Identify which cell holds the provided text, then report its (X, Y) central coordinate. 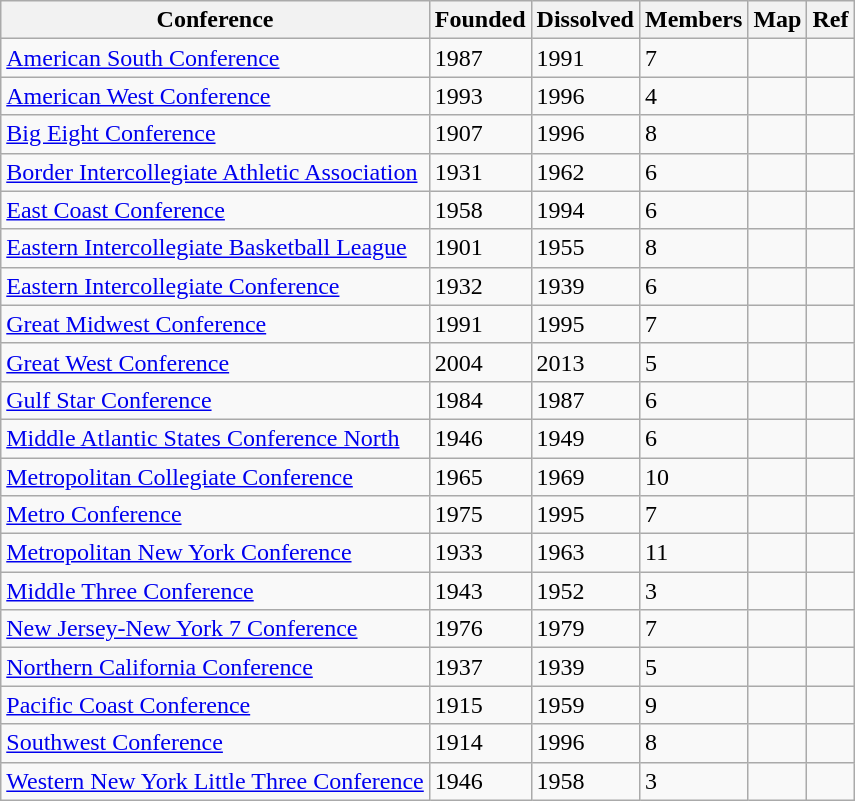
New Jersey-New York 7 Conference (216, 629)
1931 (480, 172)
1952 (585, 591)
Western New York Little Three Conference (216, 781)
Members (693, 20)
2004 (480, 362)
Middle Atlantic States Conference North (216, 438)
1993 (480, 96)
1901 (480, 248)
Metropolitan Collegiate Conference (216, 477)
1933 (480, 553)
Southwest Conference (216, 743)
Metro Conference (216, 515)
Pacific Coast Conference (216, 705)
American South Conference (216, 58)
Middle Three Conference (216, 591)
Dissolved (585, 20)
Eastern Intercollegiate Basketball League (216, 248)
1994 (585, 210)
1915 (480, 705)
1959 (585, 705)
Big Eight Conference (216, 134)
Founded (480, 20)
East Coast Conference (216, 210)
Eastern Intercollegiate Conference (216, 286)
Great West Conference (216, 362)
American West Conference (216, 96)
Northern California Conference (216, 667)
1943 (480, 591)
Conference (216, 20)
Map (778, 20)
1969 (585, 477)
1965 (480, 477)
1914 (480, 743)
Border Intercollegiate Athletic Association (216, 172)
1932 (480, 286)
1949 (585, 438)
1975 (480, 515)
1963 (585, 553)
9 (693, 705)
1907 (480, 134)
1984 (480, 400)
Ref (830, 20)
Gulf Star Conference (216, 400)
2013 (585, 362)
1955 (585, 248)
Metropolitan New York Conference (216, 553)
4 (693, 96)
1937 (480, 667)
1962 (585, 172)
11 (693, 553)
1979 (585, 629)
1976 (480, 629)
10 (693, 477)
Great Midwest Conference (216, 324)
